Provide the [x, y] coordinate of the cell's center where the given text is located.  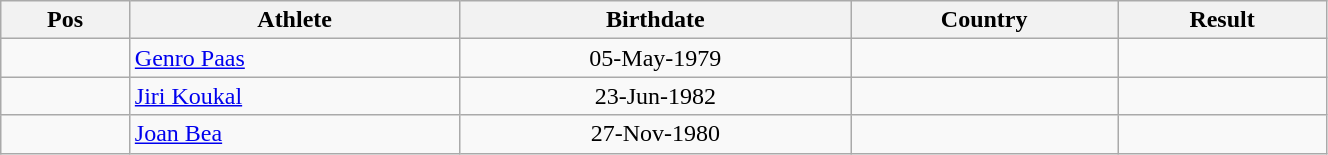
27-Nov-1980 [656, 134]
05-May-1979 [656, 58]
Athlete [294, 20]
Result [1222, 20]
23-Jun-1982 [656, 96]
Joan Bea [294, 134]
Birthdate [656, 20]
Pos [66, 20]
Genro Paas [294, 58]
Jiri Koukal [294, 96]
Country [984, 20]
